Scan for the cell matching the given text and deliver its [X, Y] coordinate at center. 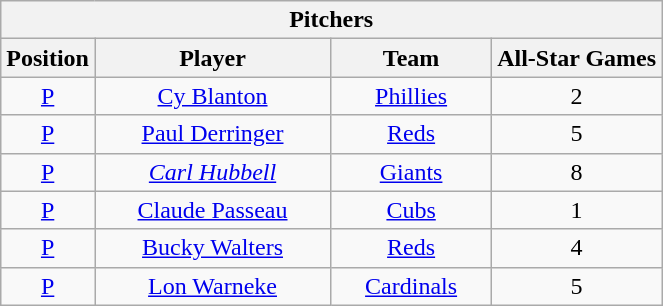
8 [577, 172]
Carl Hubbell [212, 172]
Position [48, 58]
Team [412, 58]
1 [577, 210]
Giants [412, 172]
Bucky Walters [212, 248]
Lon Warneke [212, 286]
Cy Blanton [212, 96]
Phillies [412, 96]
4 [577, 248]
Paul Derringer [212, 134]
All-Star Games [577, 58]
Pitchers [332, 20]
Player [212, 58]
Cardinals [412, 286]
2 [577, 96]
Cubs [412, 210]
Claude Passeau [212, 210]
